Return the (x, y) coordinate for the center point of the cell that contains the specified text.  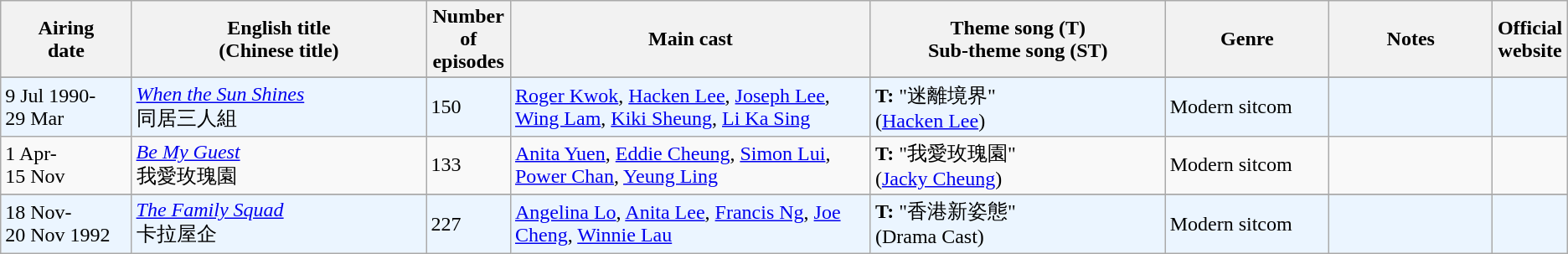
Theme song (T) Sub-theme song (ST) (1018, 39)
When the Sun Shines 同居三人組 (279, 107)
9 Jul 1990- 29 Mar (66, 107)
Angelina Lo, Anita Lee, Francis Ng, Joe Cheng, Winnie Lau (690, 224)
English title (Chinese title) (279, 39)
227 (469, 224)
Main cast (690, 39)
Anita Yuen, Eddie Cheung, Simon Lui, Power Chan, Yeung Ling (690, 165)
Notes (1411, 39)
Official website (1529, 39)
Roger Kwok, Hacken Lee, Joseph Lee, Wing Lam, Kiki Sheung, Li Ka Sing (690, 107)
T: "我愛玫瑰園" (Jacky Cheung) (1018, 165)
T: "香港新姿態" (Drama Cast) (1018, 224)
T: "迷離境界" (Hacken Lee) (1018, 107)
150 (469, 107)
1 Apr- 15 Nov (66, 165)
18 Nov- 20 Nov 1992 (66, 224)
133 (469, 165)
The Family Squad 卡拉屋企 (279, 224)
Number of episodes (469, 39)
Be My Guest 我愛玫瑰園 (279, 165)
Genre (1246, 39)
Airingdate (66, 39)
